Search for the cell housing the specified text and yield its (x, y) center coordinate. 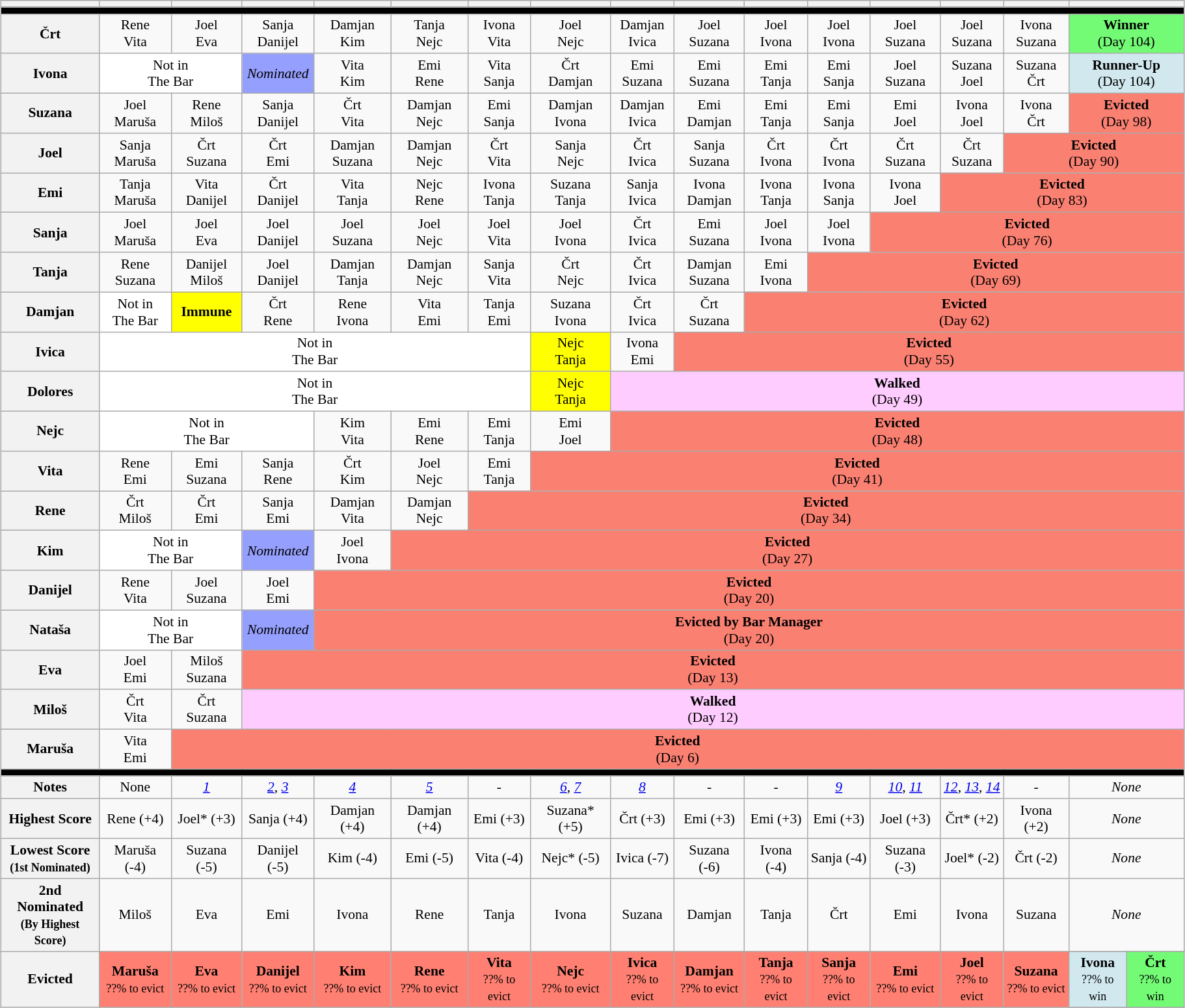
Evicted (Day 13) (713, 670)
Ivica (51, 351)
Ivona (+2) (1036, 819)
ReneSuzana (135, 272)
6, 7 (571, 788)
SanjaMaruša (135, 153)
Lowest Score(1st Nominated) (51, 858)
VitaKim (353, 74)
Joel* (+3) (207, 819)
Vita??% to evict (499, 979)
Rene (+4) (135, 819)
Walked (Day 49) (898, 391)
IvonaSuzana (1036, 34)
4 (353, 788)
Walked (Day 12) (713, 710)
SanjaSuzana (709, 153)
ReneIvona (353, 312)
SuzanaJoel (972, 74)
2, 3 (278, 788)
10, 11 (905, 788)
Evicted (Day 6) (678, 749)
Sanja??% to evict (839, 979)
Notes (51, 788)
ČrtNejc (571, 272)
2nd Nominated(By Highest Score) (51, 915)
KimVita (353, 432)
Evicted (Day 27) (787, 550)
1 (207, 788)
VitaTanja (353, 192)
Nejc (51, 432)
Emi (-5) (429, 858)
Joel??% to evict (972, 979)
Nataša (51, 630)
Suzana??% to evict (1036, 979)
12, 13, 14 (972, 788)
Evicted (Day 41) (857, 471)
Maruša (51, 749)
Damjan??% to evict (709, 979)
SuzanaČrt (1036, 74)
ČrtDamjan (571, 74)
DamjanTanja (353, 272)
IvonaČrt (1036, 113)
Nejc??% to evict (571, 979)
VitaDanijel (207, 192)
Evicted (Day 69) (995, 272)
Suzana (-5) (207, 858)
Dolores (51, 391)
Ivona (-4) (777, 858)
SuzanaTanja (571, 192)
Maruša??% to evict (135, 979)
SanjaIvica (643, 192)
9 (839, 788)
Ivica??% to evict (643, 979)
Rene??% to evict (429, 979)
Evicted (Day 98) (1126, 113)
Sanja (51, 233)
Kim (-4) (353, 858)
MilošSuzana (207, 670)
Evicted (Day 83) (1063, 192)
VitaSanja (499, 74)
Črt (-2) (1036, 858)
Kim (51, 550)
ReneEmi (135, 471)
Danijel??% to evict (278, 979)
Joel (+3) (905, 819)
SanjaEmi (278, 511)
Evicted (Day 55) (929, 351)
EmiDamjan (709, 113)
Winner(Day 104) (1126, 34)
Maruša (-4) (135, 858)
Suzana (-6) (709, 858)
ČrtMiloš (135, 511)
Vita (51, 471)
Sanja (+4) (278, 819)
Evicted (51, 979)
Evicted (Day 76) (1027, 233)
Joel (51, 153)
5 (429, 788)
DamjanVita (353, 511)
TanjaEmi (499, 312)
Joel* (-2) (972, 858)
8 (643, 788)
Evicted (Day 20) (749, 590)
EmiIvona (777, 272)
ReneMiloš (207, 113)
Črt (+3) (643, 819)
Nejc* (-5) (571, 858)
ČrtKim (353, 471)
Suzana (-3) (905, 858)
Črt* (+2) (972, 819)
JoelVita (499, 233)
Evicted (Day 90) (1094, 153)
SanjaRene (278, 471)
TanjaMaruša (135, 192)
ČrtDanijel (278, 192)
Ivica (-7) (643, 858)
TanjaNejc (429, 34)
DamjanIvona (571, 113)
Immune (207, 312)
IvonaDamjan (709, 192)
NejcRene (429, 192)
Tanja??% to evict (777, 979)
IvonaSanja (839, 192)
IvonaEmi (643, 351)
Emi??% to evict (905, 979)
Suzana* (+5) (571, 819)
Vita (-4) (499, 858)
IvonaVita (499, 34)
Runner-Up(Day 104) (1126, 74)
Črt??% to win (1155, 979)
Sanja (-4) (839, 858)
DamjanKim (353, 34)
SuzanaIvona (571, 312)
Highest Score (51, 819)
Ivona??% to win (1098, 979)
Evicted by Bar Manager (Day 20) (749, 630)
Eva??% to evict (207, 979)
Kim??% to evict (353, 979)
Danijel (-5) (278, 858)
Danijel (51, 590)
ČrtRene (278, 312)
SanjaNejc (571, 153)
SanjaVita (499, 272)
Evicted (Day 34) (826, 511)
Evicted (Day 48) (898, 432)
DanijelMiloš (207, 272)
Evicted (Day 62) (965, 312)
